Detect which cell encompasses the target text, then output its (x, y) center coordinate. 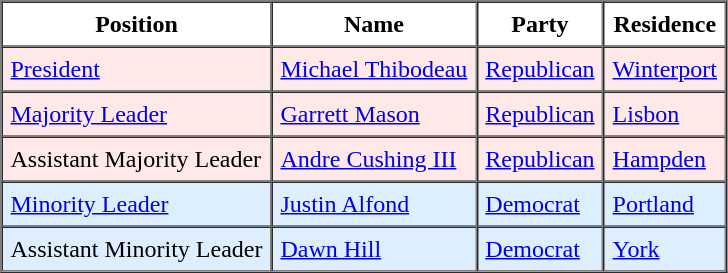
Dawn Hill (374, 248)
Winterport (665, 68)
Position (137, 24)
Justin Alfond (374, 204)
York (665, 248)
Party (540, 24)
President (137, 68)
Name (374, 24)
Hampden (665, 158)
Portland (665, 204)
Lisbon (665, 114)
Minority Leader (137, 204)
Michael Thibodeau (374, 68)
Assistant Majority Leader (137, 158)
Andre Cushing III (374, 158)
Garrett Mason (374, 114)
Majority Leader (137, 114)
Assistant Minority Leader (137, 248)
Residence (665, 24)
